Output the [X, Y] coordinate of the center of the cell containing the given text.  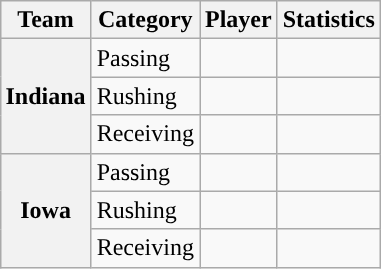
Team [46, 20]
Player [239, 20]
Indiana [46, 96]
Iowa [46, 210]
Category [145, 20]
Statistics [328, 20]
